Return [X, Y] of the center of cell containing provided text 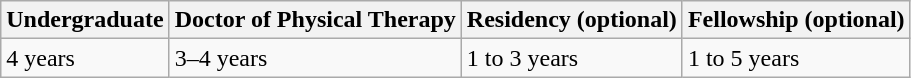
1 to 5 years [796, 58]
4 years [85, 58]
Fellowship (optional) [796, 20]
Residency (optional) [572, 20]
Doctor of Physical Therapy [315, 20]
Undergraduate [85, 20]
3–4 years [315, 58]
1 to 3 years [572, 58]
